Return [x, y] of the center of cell containing provided text 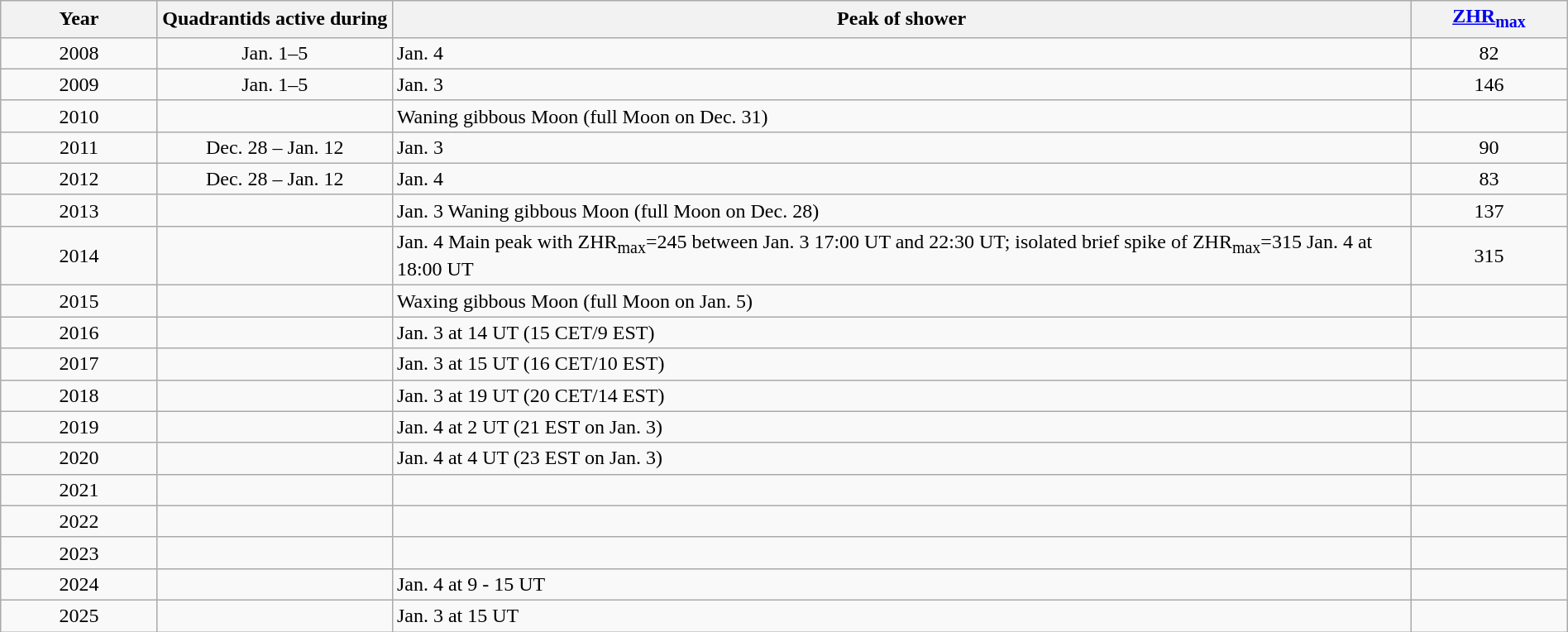
83 [1489, 179]
2022 [79, 521]
315 [1489, 255]
137 [1489, 210]
2018 [79, 395]
Jan. 3 Waning gibbous Moon (full Moon on Dec. 28) [901, 210]
2008 [79, 53]
Peak of shower [901, 19]
Jan. 3 at 19 UT (20 CET/14 EST) [901, 395]
2012 [79, 179]
2017 [79, 364]
2025 [79, 615]
Quadrantids active during [275, 19]
Waxing gibbous Moon (full Moon on Jan. 5) [901, 301]
2009 [79, 84]
2015 [79, 301]
Waning gibbous Moon (full Moon on Dec. 31) [901, 116]
Jan. 4 Main peak with ZHRmax=245 between Jan. 3 17:00 UT and 22:30 UT; isolated brief spike of ZHRmax=315 Jan. 4 at 18:00 UT [901, 255]
2011 [79, 147]
Jan. 3 at 14 UT (15 CET/9 EST) [901, 333]
2016 [79, 333]
Year [79, 19]
Jan. 3 at 15 UT (16 CET/10 EST) [901, 364]
2023 [79, 553]
Jan. 4 at 2 UT (21 EST on Jan. 3) [901, 427]
2024 [79, 584]
Jan. 4 at 4 UT (23 EST on Jan. 3) [901, 458]
146 [1489, 84]
82 [1489, 53]
ZHRmax [1489, 19]
2013 [79, 210]
2020 [79, 458]
2019 [79, 427]
2021 [79, 490]
90 [1489, 147]
Jan. 3 at 15 UT [901, 615]
2014 [79, 255]
2010 [79, 116]
Jan. 4 at 9 - 15 UT [901, 584]
